Search for the cell housing the specified text and yield its (x, y) center coordinate. 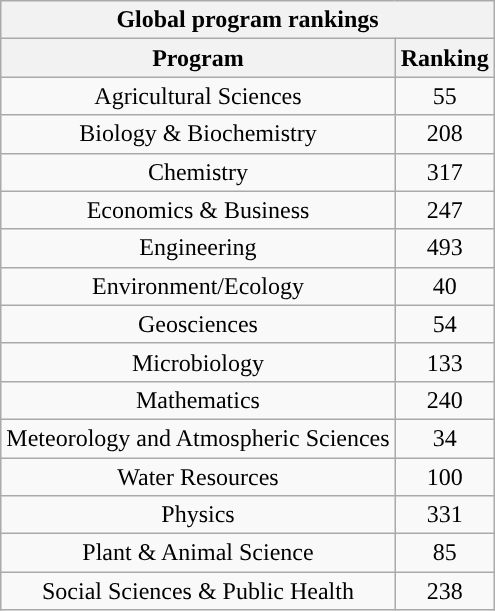
34 (444, 438)
Economics & Business (198, 210)
133 (444, 362)
54 (444, 324)
247 (444, 210)
40 (444, 286)
240 (444, 400)
Physics (198, 515)
Program (198, 58)
Geosciences (198, 324)
493 (444, 248)
Mathematics (198, 400)
55 (444, 96)
Biology & Biochemistry (198, 134)
100 (444, 477)
Global program rankings (248, 20)
Water Resources (198, 477)
317 (444, 172)
Engineering (198, 248)
Social Sciences & Public Health (198, 591)
Agricultural Sciences (198, 96)
Microbiology (198, 362)
Meteorology and Atmospheric Sciences (198, 438)
238 (444, 591)
Ranking (444, 58)
Environment/Ecology (198, 286)
85 (444, 553)
Chemistry (198, 172)
331 (444, 515)
Plant & Animal Science (198, 553)
208 (444, 134)
